Pinpoint the cell where the given text exists, returning its (X, Y) midpoint coordinate. 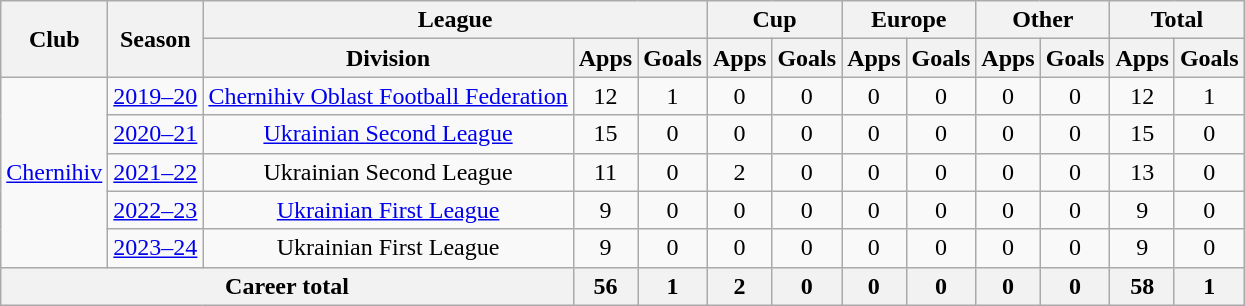
11 (605, 172)
13 (1142, 172)
Division (388, 58)
2021–22 (156, 172)
Other (1043, 20)
2023–24 (156, 248)
58 (1142, 286)
Club (54, 39)
Cup (774, 20)
Career total (287, 286)
League (456, 20)
Chernihiv Oblast Football Federation (388, 96)
2022–23 (156, 210)
Europe (909, 20)
Total (1177, 20)
Season (156, 39)
2019–20 (156, 96)
2020–21 (156, 134)
Chernihiv (54, 172)
56 (605, 286)
